From the cell containing the given text, extract its center point as (x, y) coordinate. 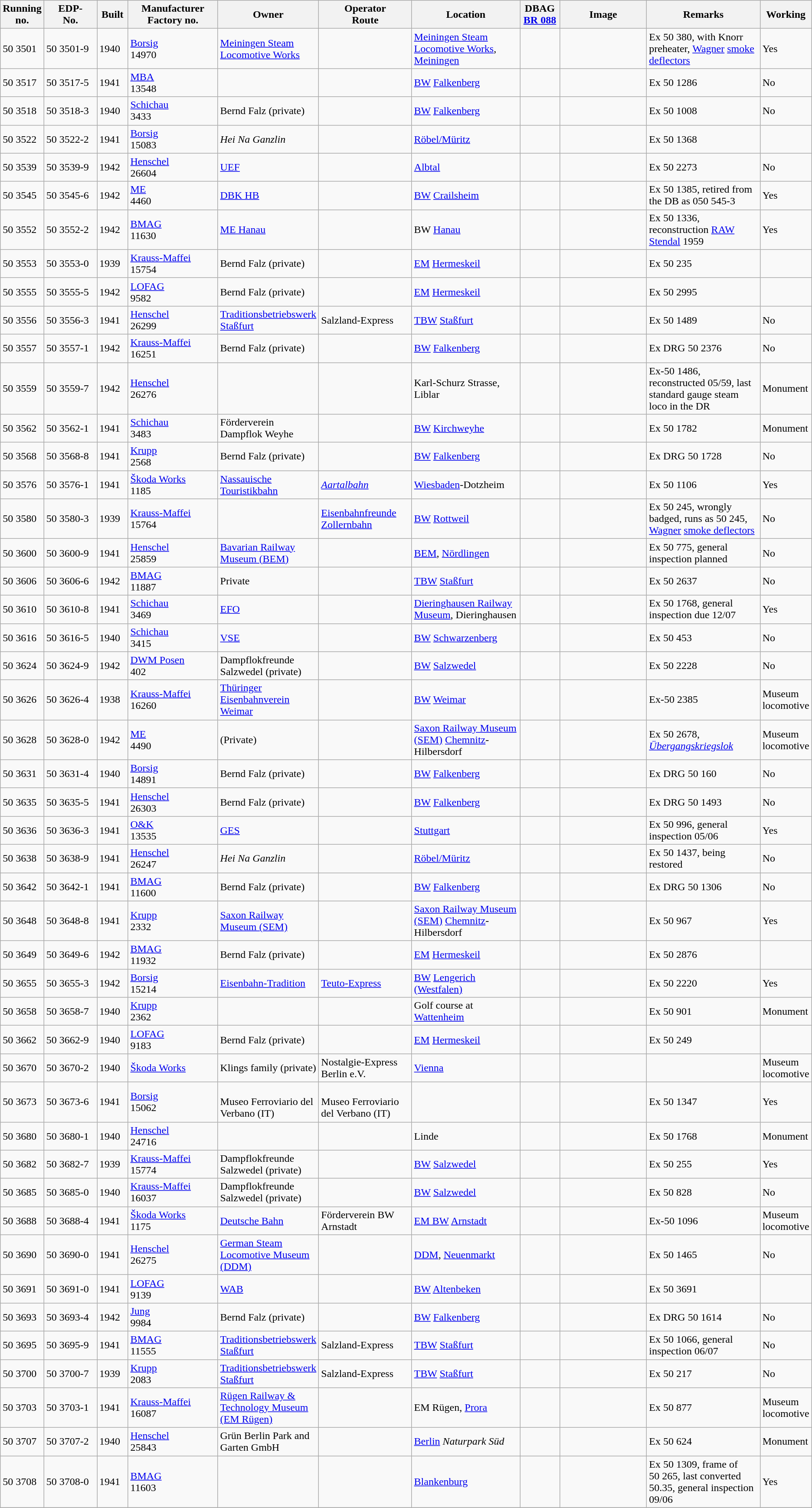
50 3576 (22, 485)
Ex 50 967 (704, 921)
50 3635 (22, 802)
50 3624 (22, 665)
50 3655-3 (70, 983)
Henschel26604 (173, 167)
Vienna (466, 1068)
Henschel24716 (173, 1136)
Ex 50 1768 (704, 1136)
Krauss-Maffei15764 (173, 519)
Ex 50 245, wrongly badged, runs as 50 245, Wagner smoke deflectors (704, 519)
50 3631 (22, 774)
50 3638 (22, 858)
Ex 50 996, general inspection 05/06 (704, 830)
50 3580 (22, 519)
50 3685 (22, 1192)
50 3606-6 (70, 581)
Ex 50 2876 (704, 955)
50 3568-8 (70, 456)
50 3649 (22, 955)
50 3555-5 (70, 292)
50 3517-5 (70, 82)
Ex 50 1768, general inspection due 12/07 (704, 609)
Image (603, 15)
Location (466, 15)
Henschel26299 (173, 320)
Škoda Works1185 (173, 485)
BW Kirchweyhe (466, 429)
Henschel26275 (173, 1255)
Ex 50 2228 (704, 665)
50 3703-1 (70, 1408)
Škoda Works1175 (173, 1221)
50 3688-4 (70, 1221)
Jung9984 (173, 1317)
50 3555 (22, 292)
Owner (268, 15)
Saxon Railway Museum (SEM) (268, 921)
Ex 50 1286 (704, 82)
Ex 50 2637 (704, 581)
50 3691 (22, 1288)
50 3648 (22, 921)
Ex 50 1008 (704, 111)
50 3648-8 (70, 921)
50 3626-4 (70, 700)
Ex 50 1347 (704, 1102)
Schichau3483 (173, 429)
50 3568 (22, 456)
50 3545 (22, 195)
WAB (268, 1288)
50 3680-1 (70, 1136)
Ex-50 2385 (704, 700)
50 3695 (22, 1345)
BW Schwarzenberg (466, 638)
50 3691-0 (70, 1288)
50 3553-0 (70, 264)
Krupp2083 (173, 1374)
50 3673 (22, 1102)
50 3616 (22, 638)
50 3680 (22, 1136)
BW Crailsheim (466, 195)
BW Lengerich (Westfalen) (466, 983)
Förderverein Dampflok Weyhe (268, 429)
Krauss-Maffei16260 (173, 700)
BMAG11600 (173, 887)
Krauss-Maffei15754 (173, 264)
50 3695-9 (70, 1345)
Ex DRG 50 1493 (704, 802)
Krauss-Maffei16037 (173, 1192)
50 3606 (22, 581)
BMAG11555 (173, 1345)
BW Rottweil (466, 519)
Schichau3469 (173, 609)
50 3522-2 (70, 139)
50 3682 (22, 1164)
50 3662 (22, 1039)
50 3688 (22, 1221)
Stuttgart (466, 830)
Ex 50 1336, reconstruction RAW Stendal 1959 (704, 229)
50 3539 (22, 167)
Krauss-Maffei15774 (173, 1164)
Borsig15062 (173, 1102)
50 3610-8 (70, 609)
Ex 50 1106 (704, 485)
50 3700-7 (70, 1374)
DWM Posen402 (173, 665)
ME4490 (173, 740)
Henschel25843 (173, 1442)
GES (268, 830)
Förderverein BW Arnstadt (365, 1221)
BMAG11630 (173, 229)
50 3631-4 (70, 774)
Ex 50 2678, Übergangskriegslok (704, 740)
Ex 50 2995 (704, 292)
Deutsche Bahn (268, 1221)
50 3673-6 (70, 1102)
BMAG11603 (173, 1482)
Built (113, 15)
Rügen Railway & Technology Museum (EM Rügen) (268, 1408)
Ex-50 1486, reconstructed 05/59, last standard gauge steam loco in the DR (704, 389)
50 3562 (22, 429)
Ex DRG 50 160 (704, 774)
Ex 50 775, general inspection planned (704, 553)
50 3610 (22, 609)
Krupp2362 (173, 1012)
Eisenbahn-Tradition (268, 983)
BMAG11887 (173, 581)
Bavarian Railway Museum (BEM) (268, 553)
50 3576-1 (70, 485)
50 3600 (22, 553)
Ex 50 1385, retired from the DB as 050 545-3 (704, 195)
Ex 50 828 (704, 1192)
50 3522 (22, 139)
50 3545-6 (70, 195)
50 3562-1 (70, 429)
Meiningen Steam Locomotive Works, Meiningen (466, 49)
50 3655 (22, 983)
50 3700 (22, 1374)
50 3703 (22, 1408)
Ex 50 453 (704, 638)
50 3690-0 (70, 1255)
Meiningen Steam Locomotive Works (268, 49)
50 3556 (22, 320)
German Steam Locomotive Museum (DDM) (268, 1255)
Borsig14970 (173, 49)
Ex 50 2220 (704, 983)
Working (786, 15)
Ex 50 624 (704, 1442)
Ex-50 1096 (704, 1221)
Borsig15214 (173, 983)
DBK HB (268, 195)
UEF (268, 167)
50 3638-9 (70, 858)
50 3518-3 (70, 111)
Ex 50 249 (704, 1039)
Borsig15083 (173, 139)
Ex 50 1489 (704, 320)
50 3552-2 (70, 229)
Ex 50 1465 (704, 1255)
Ex 50 255 (704, 1164)
50 3642 (22, 887)
Krupp2568 (173, 456)
Golf course at Wattenheim (466, 1012)
Ex 50 1309, frame of 50 265, last converted 50.35, general inspection 09/06 (704, 1482)
Ex 50 3691 (704, 1288)
Krauss-Maffei16087 (173, 1408)
50 3557-1 (70, 348)
50 3559-7 (70, 389)
Grün Berlin Park and Garten GmbH (268, 1442)
1938 (113, 700)
50 3690 (22, 1255)
50 3517 (22, 82)
LOFAG9582 (173, 292)
50 3693-4 (70, 1317)
EDP-No. (70, 15)
50 3552 (22, 229)
50 3628 (22, 740)
EM Rügen, Prora (466, 1408)
DDM, Neuenmarkt (466, 1255)
Linde (466, 1136)
Krupp2332 (173, 921)
Dieringhausen Railway Museum, Dieringhausen (466, 609)
50 3685-0 (70, 1192)
50 3556-3 (70, 320)
Runningno. (22, 15)
EFO (268, 609)
Ex 50 1437, being restored (704, 858)
BW Altenbeken (466, 1288)
50 3501 (22, 49)
50 3662-9 (70, 1039)
Private (268, 581)
Ex 50 1368 (704, 139)
BW Weimar (466, 700)
Berlin Naturpark Süd (466, 1442)
50 3580-3 (70, 519)
50 3708-0 (70, 1482)
VSE (268, 638)
Schichau3433 (173, 111)
Teuto-Express (365, 983)
50 3628-0 (70, 740)
50 3707 (22, 1442)
Krauss-Maffei16251 (173, 348)
50 3682-7 (70, 1164)
OperatorRoute (365, 15)
Škoda Works (173, 1068)
Wiesbaden-Dotzheim (466, 485)
Borsig14891 (173, 774)
ME4460 (173, 195)
Ex DRG 50 2376 (704, 348)
(Private) (268, 740)
BMAG11932 (173, 955)
Ex 50 901 (704, 1012)
Ex DRG 50 1614 (704, 1317)
50 3557 (22, 348)
Ex 50 1066, general inspection 06/07 (704, 1345)
Aartalbahn (365, 485)
50 3559 (22, 389)
50 3539-9 (70, 167)
50 3518 (22, 111)
Henschel25859 (173, 553)
50 3553 (22, 264)
50 3642-1 (70, 887)
EM BW Arnstadt (466, 1221)
50 3670 (22, 1068)
O&K13535 (173, 830)
50 3600-9 (70, 553)
Blankenburg (466, 1482)
50 3670-2 (70, 1068)
Ex 50 380, with Knorr preheater, Wagner smoke deflectors (704, 49)
50 3635-5 (70, 802)
DBAGBR 088 (540, 15)
50 3649-6 (70, 955)
Henschel26276 (173, 389)
LOFAG9139 (173, 1288)
Ex 50 1782 (704, 429)
Schichau3415 (173, 638)
Ex DRG 50 1728 (704, 456)
Ex 50 2273 (704, 167)
50 3658 (22, 1012)
Nostalgie-Express Berlin e.V. (365, 1068)
BW Hanau (466, 229)
Thüringer Eisenbahnverein Weimar (268, 700)
Karl-Schurz Strasse, Liblar (466, 389)
MBA13548 (173, 82)
BEM, Nördlingen (466, 553)
Ex 50 217 (704, 1374)
50 3707-2 (70, 1442)
Henschel26247 (173, 858)
Nassauische Touristikbahn (268, 485)
50 3624-9 (70, 665)
Henschel26303 (173, 802)
ME Hanau (268, 229)
50 3636-3 (70, 830)
50 3626 (22, 700)
LOFAG9183 (173, 1039)
50 3616-5 (70, 638)
50 3501-9 (70, 49)
Albtal (466, 167)
50 3658-7 (70, 1012)
Remarks (704, 15)
Ex 50 877 (704, 1408)
Eisenbahnfreunde Zollernbahn (365, 519)
Ex 50 235 (704, 264)
Klings family (private) (268, 1068)
ManufacturerFactory no. (173, 15)
50 3708 (22, 1482)
50 3693 (22, 1317)
50 3636 (22, 830)
Ex DRG 50 1306 (704, 887)
